Find where the given text appears and provide that cell's center as (X, Y) coordinate. 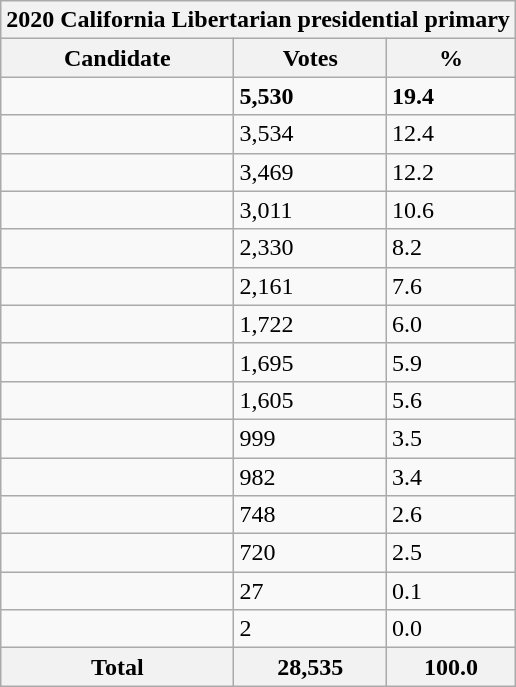
12.2 (450, 172)
2020 California Libertarian presidential primary (258, 20)
100.0 (450, 667)
982 (310, 477)
Total (118, 667)
Votes (310, 58)
720 (310, 553)
2,330 (310, 248)
999 (310, 438)
5.6 (450, 400)
3,534 (310, 134)
27 (310, 591)
12.4 (450, 134)
7.6 (450, 286)
2,161 (310, 286)
3,011 (310, 210)
5.9 (450, 362)
5,530 (310, 96)
% (450, 58)
1,722 (310, 324)
28,535 (310, 667)
Candidate (118, 58)
2 (310, 629)
2.5 (450, 553)
3.4 (450, 477)
1,695 (310, 362)
0.0 (450, 629)
3,469 (310, 172)
6.0 (450, 324)
0.1 (450, 591)
3.5 (450, 438)
2.6 (450, 515)
748 (310, 515)
8.2 (450, 248)
10.6 (450, 210)
19.4 (450, 96)
1,605 (310, 400)
